Pinpoint the cell where the given text exists, returning its [x, y] midpoint coordinate. 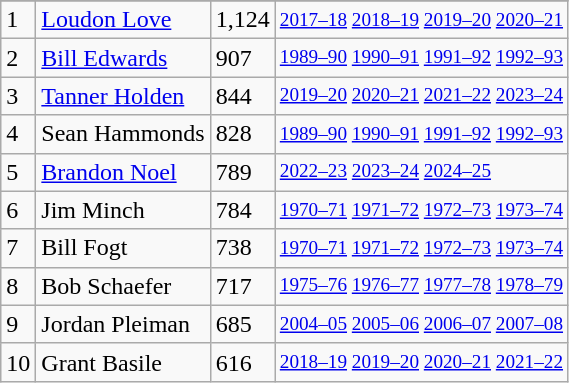
8 [18, 286]
4 [18, 134]
2 [18, 58]
828 [242, 134]
738 [242, 248]
2022–23 2023–24 2024–25 [421, 172]
685 [242, 324]
9 [18, 324]
844 [242, 96]
784 [242, 210]
1,124 [242, 20]
Loudon Love [123, 20]
3 [18, 96]
717 [242, 286]
Jim Minch [123, 210]
Grant Basile [123, 362]
Tanner Holden [123, 96]
2019–20 2020–21 2021–22 2023–24 [421, 96]
1 [18, 20]
789 [242, 172]
2004–05 2005–06 2006–07 2007–08 [421, 324]
Bill Fogt [123, 248]
1975–76 1976–77 1977–78 1978–79 [421, 286]
Bob Schaefer [123, 286]
6 [18, 210]
Brandon Noel [123, 172]
2017–18 2018–19 2019–20 2020–21 [421, 20]
907 [242, 58]
10 [18, 362]
616 [242, 362]
7 [18, 248]
Bill Edwards [123, 58]
5 [18, 172]
Sean Hammonds [123, 134]
2018–19 2019–20 2020–21 2021–22 [421, 362]
Jordan Pleiman [123, 324]
